Return the [X, Y] coordinate for the center point of the cell that contains the specified text.  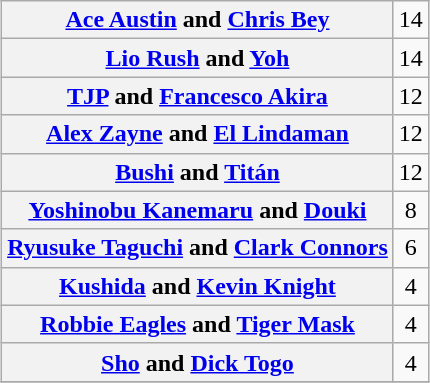
Ryusuke Taguchi and Clark Connors [198, 248]
Kushida and Kevin Knight [198, 286]
6 [410, 248]
Bushi and Titán [198, 172]
Robbie Eagles and Tiger Mask [198, 324]
TJP and Francesco Akira [198, 96]
Ace Austin and Chris Bey [198, 20]
Sho and Dick Togo [198, 362]
Alex Zayne and El Lindaman [198, 134]
Lio Rush and Yoh [198, 58]
Yoshinobu Kanemaru and Douki [198, 210]
8 [410, 210]
